Provide the [X, Y] coordinate of the cell's center where the given text is located.  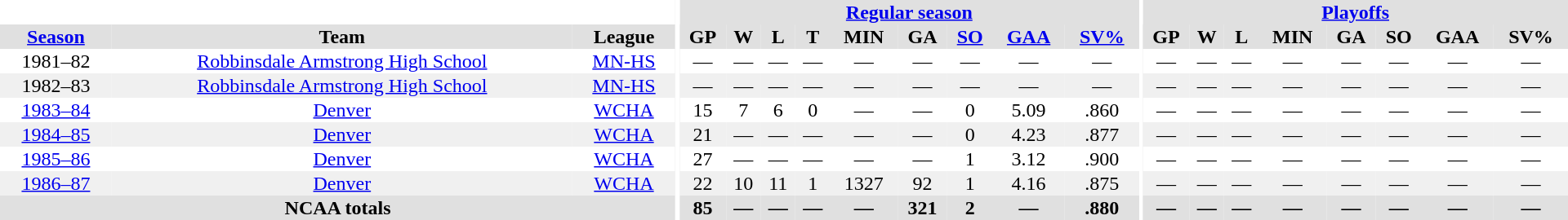
3.12 [1029, 159]
4.23 [1029, 134]
League [624, 37]
Season [56, 37]
1986–87 [56, 183]
Team [342, 37]
NCAA totals [338, 208]
.860 [1102, 110]
27 [702, 159]
1981–82 [56, 61]
T [813, 37]
21 [702, 134]
4.16 [1029, 183]
22 [702, 183]
Regular season [910, 12]
1982–83 [56, 86]
5.09 [1029, 110]
2 [970, 208]
10 [743, 183]
85 [702, 208]
11 [778, 183]
1983–84 [56, 110]
Playoffs [1356, 12]
1984–85 [56, 134]
1985–86 [56, 159]
.877 [1102, 134]
.900 [1102, 159]
321 [923, 208]
.880 [1102, 208]
92 [923, 183]
.875 [1102, 183]
7 [743, 110]
6 [778, 110]
15 [702, 110]
1327 [863, 183]
